Capture the cell that displays the provided text and extract its (X, Y) central coordinate. 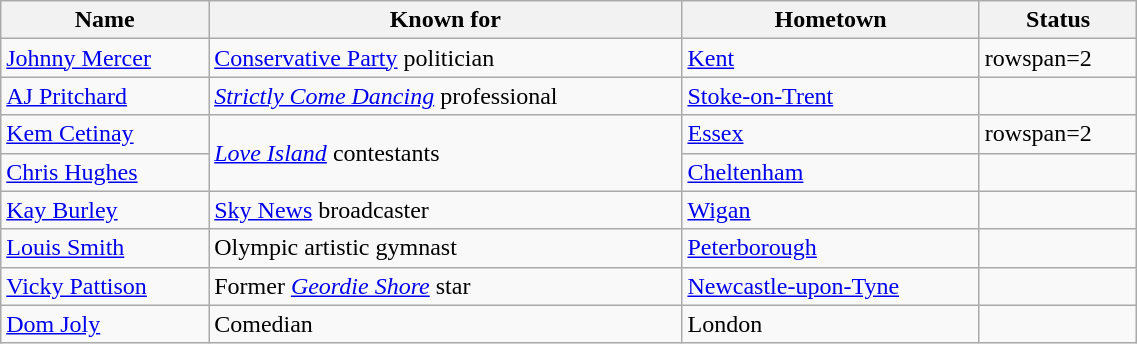
Conservative Party politician (446, 58)
Former Geordie Shore star (446, 286)
Sky News broadcaster (446, 210)
Status (1058, 20)
Wigan (830, 210)
Kent (830, 58)
Peterborough (830, 248)
Olympic artistic gymnast (446, 248)
Love Island contestants (446, 153)
AJ Pritchard (105, 96)
Stoke-on-Trent (830, 96)
Louis Smith (105, 248)
Known for (446, 20)
Cheltenham (830, 172)
Kay Burley (105, 210)
Kem Cetinay (105, 134)
Chris Hughes (105, 172)
Comedian (446, 324)
Dom Joly (105, 324)
Newcastle-upon-Tyne (830, 286)
Vicky Pattison (105, 286)
Strictly Come Dancing professional (446, 96)
Name (105, 20)
Essex (830, 134)
London (830, 324)
Hometown (830, 20)
Johnny Mercer (105, 58)
